Capture the cell that displays the provided text and extract its [x, y] central coordinate. 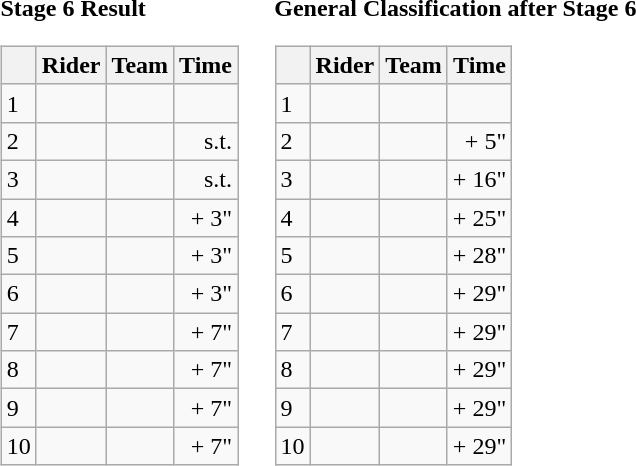
+ 25" [479, 217]
+ 28" [479, 256]
+ 5" [479, 141]
+ 16" [479, 179]
